Return (x, y) of the center of cell containing provided text 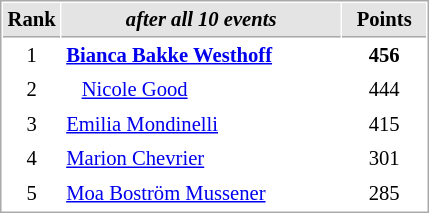
Bianca Bakke Westhoff (202, 56)
5 (32, 194)
3 (32, 124)
301 (384, 158)
415 (384, 124)
Nicole Good (202, 90)
Points (384, 20)
after all 10 events (202, 20)
2 (32, 90)
Rank (32, 20)
456 (384, 56)
Marion Chevrier (202, 158)
1 (32, 56)
444 (384, 90)
285 (384, 194)
Emilia Mondinelli (202, 124)
4 (32, 158)
Moa Boström Mussener (202, 194)
